Capture the cell that displays the provided text and extract its (X, Y) central coordinate. 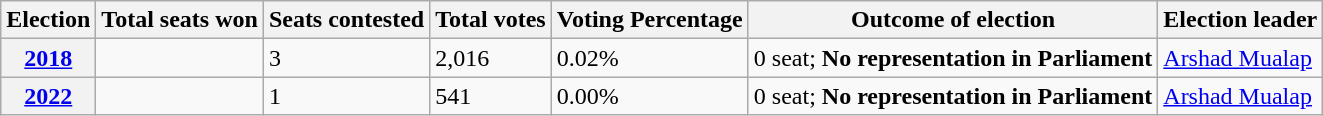
2018 (48, 58)
0.02% (650, 58)
0.00% (650, 96)
3 (346, 58)
Election leader (1240, 20)
Outcome of election (952, 20)
541 (491, 96)
Total votes (491, 20)
2,016 (491, 58)
1 (346, 96)
Total seats won (180, 20)
2022 (48, 96)
Voting Percentage (650, 20)
Election (48, 20)
Seats contested (346, 20)
